Detect which cell encompasses the target text, then output its (X, Y) center coordinate. 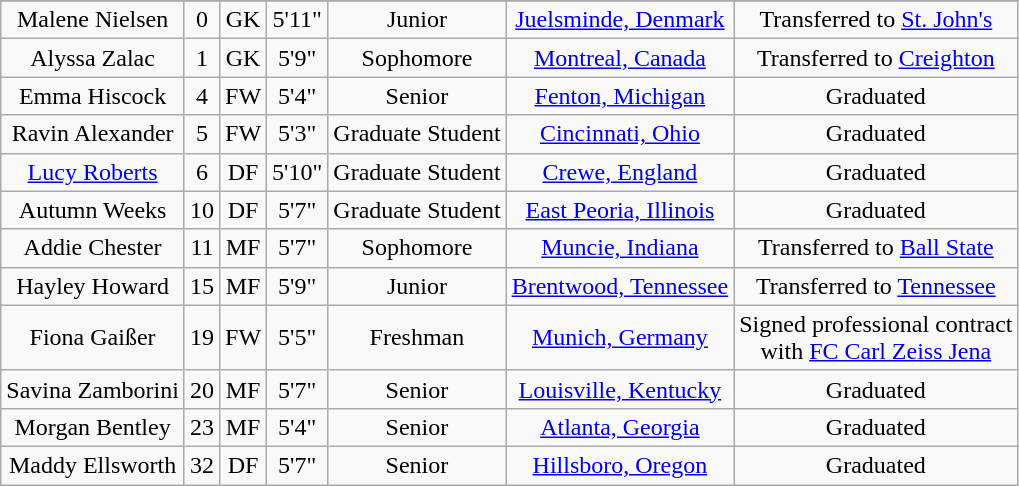
Morgan Bentley (93, 427)
5'11" (298, 20)
Fiona Gaißer (93, 338)
23 (202, 427)
Fenton, Michigan (620, 96)
Ravin Alexander (93, 134)
Atlanta, Georgia (620, 427)
10 (202, 210)
15 (202, 286)
19 (202, 338)
Munich, Germany (620, 338)
5'5" (298, 338)
Signed professional contractwith FC Carl Zeiss Jena (876, 338)
Louisville, Kentucky (620, 389)
Cincinnati, Ohio (620, 134)
0 (202, 20)
32 (202, 465)
5'3" (298, 134)
5'10" (298, 172)
11 (202, 248)
Hayley Howard (93, 286)
Alyssa Zalac (93, 58)
East Peoria, Illinois (620, 210)
20 (202, 389)
Hillsboro, Oregon (620, 465)
Crewe, England (620, 172)
Emma Hiscock (93, 96)
Juelsminde, Denmark (620, 20)
Lucy Roberts (93, 172)
Transferred to Ball State (876, 248)
6 (202, 172)
4 (202, 96)
1 (202, 58)
Malene Nielsen (93, 20)
Brentwood, Tennessee (620, 286)
Autumn Weeks (93, 210)
Savina Zamborini (93, 389)
Maddy Ellsworth (93, 465)
Addie Chester (93, 248)
Muncie, Indiana (620, 248)
Montreal, Canada (620, 58)
Transferred to Creighton (876, 58)
Transferred to Tennessee (876, 286)
Freshman (417, 338)
5 (202, 134)
Transferred to St. John's (876, 20)
